Find where the given text appears and provide that cell's center as (X, Y) coordinate. 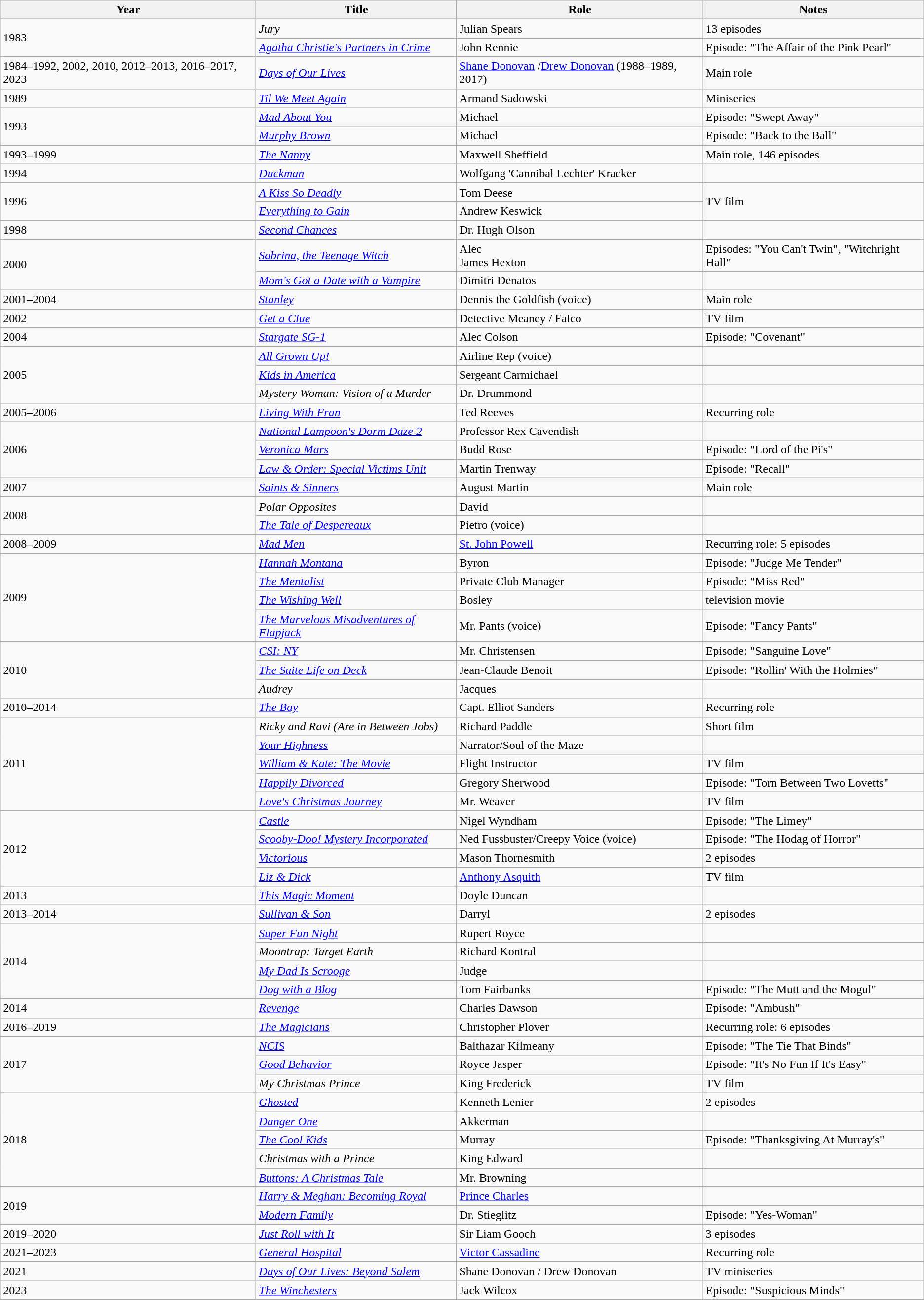
2012 (128, 848)
The Cool Kids (356, 1140)
Byron (579, 562)
Danger One (356, 1121)
Mom's Got a Date with a Vampire (356, 281)
Living With Fran (356, 412)
Episode: "Covenant" (813, 337)
Good Behavior (356, 1064)
Maxwell Sheffield (579, 155)
Kids in America (356, 375)
Episodes: "You Can't Twin", "Witchright Hall" (813, 255)
2019 (128, 1206)
2016–2019 (128, 1027)
2007 (128, 487)
Professor Rex Cavendish (579, 431)
Pietro (voice) (579, 525)
Sir Liam Gooch (579, 1234)
Ricky and Ravi (Are in Between Jobs) (356, 726)
Love's Christmas Journey (356, 801)
Ted Reeves (579, 412)
Get a Clue (356, 318)
Dennis the Goldfish (voice) (579, 300)
Dog with a Blog (356, 989)
Tom Deese (579, 192)
Murphy Brown (356, 136)
2002 (128, 318)
Moontrap: Target Earth (356, 952)
My Dad Is Scrooge (356, 971)
Dr. Drummond (579, 394)
Budd Rose (579, 450)
2017 (128, 1064)
Rupert Royce (579, 933)
Episode: "Miss Red" (813, 582)
Episode: "Back to the Ball" (813, 136)
2001–2004 (128, 300)
2021 (128, 1271)
Anthony Asquith (579, 876)
Liz & Dick (356, 876)
Nigel Wyndham (579, 820)
2021–2023 (128, 1253)
Murray (579, 1140)
Scooby-Doo! Mystery Incorporated (356, 839)
Gregory Sherwood (579, 783)
Episode: "Swept Away" (813, 117)
2010 (128, 670)
Your Highness (356, 745)
Episode: "Torn Between Two Lovetts" (813, 783)
Sabrina, the Teenage Witch (356, 255)
CSI: NY (356, 651)
Episode: "The Mutt and the Mogul" (813, 989)
King Frederick (579, 1083)
The Suite Life on Deck (356, 670)
Buttons: A Christmas Tale (356, 1178)
A Kiss So Deadly (356, 192)
Akkerman (579, 1121)
2004 (128, 337)
Airline Rep (voice) (579, 356)
Episode: "The Limey" (813, 820)
Til We Meet Again (356, 98)
Victor Cassadine (579, 1253)
Shane Donovan /Drew Donovan (1988–1989, 2017) (579, 73)
Kenneth Lenier (579, 1102)
The Marvelous Misadventures of Flapjack (356, 626)
2019–2020 (128, 1234)
Audrey (356, 689)
Episode: "Sanguine Love" (813, 651)
David (579, 506)
Episode: "Thanksgiving At Murray's" (813, 1140)
1994 (128, 173)
Judge (579, 971)
Recurring role: 6 episodes (813, 1027)
Jack Wilcox (579, 1290)
Miniseries (813, 98)
1989 (128, 98)
Armand Sadowski (579, 98)
Mr. Pants (voice) (579, 626)
Hannah Montana (356, 562)
This Magic Moment (356, 896)
2010–2014 (128, 708)
Episode: "Fancy Pants" (813, 626)
Jean-Claude Benoit (579, 670)
2006 (128, 450)
Episode: "Recall" (813, 469)
Main role, 146 episodes (813, 155)
1984–1992, 2002, 2010, 2012–2013, 2016–2017, 2023 (128, 73)
Just Roll with It (356, 1234)
Episode: "Rollin' With the Holmies" (813, 670)
Mystery Woman: Vision of a Murder (356, 394)
Everything to Gain (356, 211)
Detective Meaney / Falco (579, 318)
St. John Powell (579, 544)
The Bay (356, 708)
Castle (356, 820)
The Wishing Well (356, 600)
Ned Fussbuster/Creepy Voice (voice) (579, 839)
13 episodes (813, 29)
Year (128, 10)
Title (356, 10)
John Rennie (579, 47)
1998 (128, 230)
Private Club Manager (579, 582)
Harry & Meghan: Becoming Royal (356, 1196)
Julian Spears (579, 29)
Royce Jasper (579, 1064)
Short film (813, 726)
Episode: "Suspicious Minds" (813, 1290)
The Winchesters (356, 1290)
TV miniseries (813, 1271)
Balthazar Kilmeany (579, 1046)
Episode: "The Hodag of Horror" (813, 839)
2018 (128, 1140)
Mr. Weaver (579, 801)
Jury (356, 29)
1996 (128, 201)
Dimitri Denatos (579, 281)
2009 (128, 597)
Recurring role: 5 episodes (813, 544)
Happily Divorced (356, 783)
2023 (128, 1290)
1993–1999 (128, 155)
Polar Opposites (356, 506)
Christopher Plover (579, 1027)
1983 (128, 38)
The Mentalist (356, 582)
Episode: "Yes-Woman" (813, 1215)
AlecJames Hexton (579, 255)
Andrew Keswick (579, 211)
Sullivan & Son (356, 914)
Narrator/Soul of the Maze (579, 745)
2013–2014 (128, 914)
National Lampoon's Dorm Daze 2 (356, 431)
1993 (128, 126)
Charles Dawson (579, 1008)
Days of Our Lives: Beyond Salem (356, 1271)
Doyle Duncan (579, 896)
Episode: "Judge Me Tender" (813, 562)
Days of Our Lives (356, 73)
Law & Order: Special Victims Unit (356, 469)
Mad About You (356, 117)
Saints & Sinners (356, 487)
3 episodes (813, 1234)
The Nanny (356, 155)
The Tale of Despereaux (356, 525)
August Martin (579, 487)
Jacques (579, 689)
Stargate SG-1 (356, 337)
Agatha Christie's Partners in Crime (356, 47)
2008 (128, 515)
Wolfgang 'Cannibal Lechter' Kracker (579, 173)
General Hospital (356, 1253)
Martin Trenway (579, 469)
Mason Thornesmith (579, 858)
Role (579, 10)
Shane Donovan / Drew Donovan (579, 1271)
Prince Charles (579, 1196)
Bosley (579, 600)
Christmas with a Prince (356, 1158)
Episode: "It's No Fun If It's Easy" (813, 1064)
NCIS (356, 1046)
Richard Kontral (579, 952)
Richard Paddle (579, 726)
Stanley (356, 300)
Episode: "Lord of the Pi's" (813, 450)
Notes (813, 10)
Sergeant Carmichael (579, 375)
television movie (813, 600)
Veronica Mars (356, 450)
King Edward (579, 1158)
My Christmas Prince (356, 1083)
2013 (128, 896)
Mr. Christensen (579, 651)
Victorious (356, 858)
Duckman (356, 173)
Dr. Stieglitz (579, 1215)
2008–2009 (128, 544)
Alec Colson (579, 337)
2011 (128, 764)
Episode: "The Affair of the Pink Pearl" (813, 47)
Dr. Hugh Olson (579, 230)
Mr. Browning (579, 1178)
2000 (128, 265)
All Grown Up! (356, 356)
Second Chances (356, 230)
The Magicians (356, 1027)
Flight Instructor (579, 764)
2005–2006 (128, 412)
William & Kate: The Movie (356, 764)
2005 (128, 375)
Episode: "The Tie That Binds" (813, 1046)
Mad Men (356, 544)
Ghosted (356, 1102)
Modern Family (356, 1215)
Episode: "Ambush" (813, 1008)
Revenge (356, 1008)
Super Fun Night (356, 933)
Tom Fairbanks (579, 989)
Darryl (579, 914)
Capt. Elliot Sanders (579, 708)
